Capture the cell that displays the provided text and extract its [x, y] central coordinate. 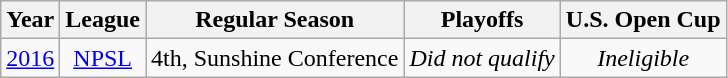
U.S. Open Cup [643, 20]
Year [30, 20]
2016 [30, 58]
Playoffs [482, 20]
Ineligible [643, 58]
4th, Sunshine Conference [275, 58]
Regular Season [275, 20]
League [103, 20]
NPSL [103, 58]
Did not qualify [482, 58]
